Output the (x, y) coordinate of the center of the cell containing the given text.  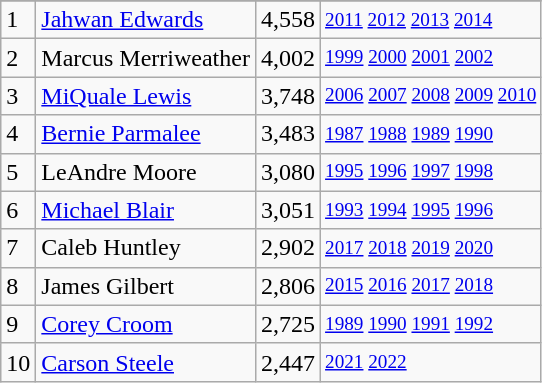
1993 1994 1995 1996 (431, 210)
MiQuale Lewis (146, 96)
9 (18, 324)
2 (18, 58)
Carson Steele (146, 362)
Bernie Parmalee (146, 134)
4 (18, 134)
1 (18, 20)
Jahwan Edwards (146, 20)
2017 2018 2019 2020 (431, 248)
Michael Blair (146, 210)
4,002 (288, 58)
James Gilbert (146, 286)
2,806 (288, 286)
4,558 (288, 20)
2,447 (288, 362)
2,725 (288, 324)
Caleb Huntley (146, 248)
1987 1988 1989 1990 (431, 134)
3,051 (288, 210)
2021 2022 (431, 362)
2015 2016 2017 2018 (431, 286)
3,748 (288, 96)
5 (18, 172)
Corey Croom (146, 324)
3,483 (288, 134)
1995 1996 1997 1998 (431, 172)
3,080 (288, 172)
2011 2012 2013 2014 (431, 20)
6 (18, 210)
LeAndre Moore (146, 172)
8 (18, 286)
1999 2000 2001 2002 (431, 58)
2,902 (288, 248)
2006 2007 2008 2009 2010 (431, 96)
7 (18, 248)
1989 1990 1991 1992 (431, 324)
3 (18, 96)
Marcus Merriweather (146, 58)
10 (18, 362)
